Capture the cell that displays the provided text and extract its (x, y) central coordinate. 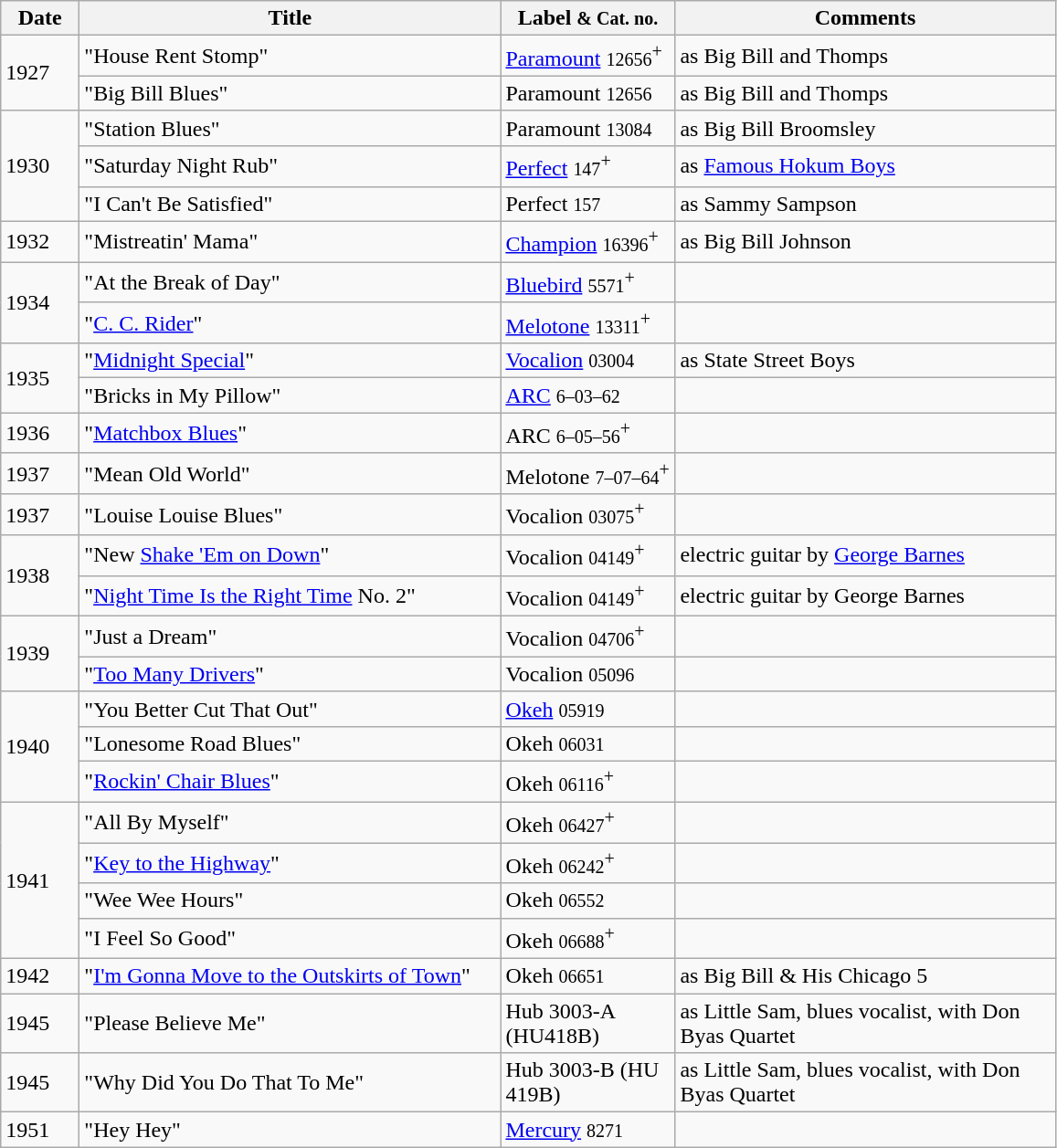
as Sammy Sampson (865, 204)
"Just a Dream" (291, 637)
"Why Did You Do That To Me" (291, 1083)
Bluebird 5571+ (588, 283)
Vocalion 03004 (588, 361)
Okeh 06688+ (588, 939)
"I Can't Be Satisfied" (291, 204)
Mercury 8271 (588, 1130)
Okeh 06031 (588, 743)
Okeh 06116+ (588, 782)
ARC 6–03–62 (588, 395)
"Night Time Is the Right Time No. 2" (291, 595)
as Big Bill Johnson (865, 241)
"New Shake 'Em on Down" (291, 555)
1932 (40, 241)
"Hey Hey" (291, 1130)
1938 (40, 575)
as Famous Hokum Boys (865, 166)
as Big Bill Broomsley (865, 128)
"C. C. Rider" (291, 323)
"Mistreatin' Mama" (291, 241)
Okeh 06427+ (588, 822)
"All By Myself" (291, 822)
1942 (40, 976)
"Please Believe Me" (291, 1023)
Vocalion 03075+ (588, 515)
"Too Many Drivers" (291, 674)
1927 (40, 73)
"Matchbox Blues" (291, 433)
Okeh 06552 (588, 900)
"Big Bill Blues" (291, 93)
1935 (40, 378)
"Saturday Night Rub" (291, 166)
Paramount 12656+ (588, 57)
1936 (40, 433)
"House Rent Stomp" (291, 57)
1941 (40, 880)
Paramount 12656 (588, 93)
Perfect 157 (588, 204)
Title (291, 18)
"Louise Louise Blues" (291, 515)
1934 (40, 303)
"Station Blues" (291, 128)
Paramount 13084 (588, 128)
Hub 3003-A (HU418B) (588, 1023)
Okeh 06242+ (588, 864)
Melotone 7–07–64+ (588, 473)
"Lonesome Road Blues" (291, 743)
"Key to the Highway" (291, 864)
"I'm Gonna Move to the Outskirts of Town" (291, 976)
Hub 3003-B (HU 419B) (588, 1083)
"At the Break of Day" (291, 283)
Date (40, 18)
as Big Bill & His Chicago 5 (865, 976)
"Wee Wee Hours" (291, 900)
as State Street Boys (865, 361)
1951 (40, 1130)
Champion 16396+ (588, 241)
Okeh 05919 (588, 709)
Melotone 13311+ (588, 323)
"Midnight Special" (291, 361)
ARC 6–05–56+ (588, 433)
Comments (865, 18)
Vocalion 05096 (588, 674)
"Mean Old World" (291, 473)
Okeh 06651 (588, 976)
1939 (40, 654)
"Bricks in My Pillow" (291, 395)
1940 (40, 747)
Label & Cat. no. (588, 18)
Vocalion 04706+ (588, 637)
"You Better Cut That Out" (291, 709)
"Rockin' Chair Blues" (291, 782)
"I Feel So Good" (291, 939)
Perfect 147+ (588, 166)
1930 (40, 166)
